Pinpoint the cell where the given text exists, returning its [X, Y] midpoint coordinate. 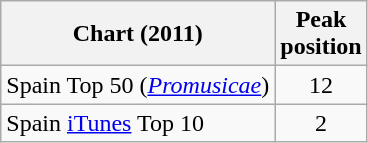
2 [321, 123]
Spain Top 50 (Promusicae) [138, 85]
Peakposition [321, 34]
Chart (2011) [138, 34]
12 [321, 85]
Spain iTunes Top 10 [138, 123]
